Scan for the cell matching the given text and deliver its [x, y] coordinate at center. 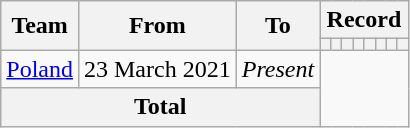
Poland [40, 69]
23 March 2021 [157, 69]
From [157, 26]
To [278, 26]
Present [278, 69]
Total [160, 107]
Record [364, 20]
Team [40, 26]
